Provide the [X, Y] coordinate of the cell's center where the given text is located.  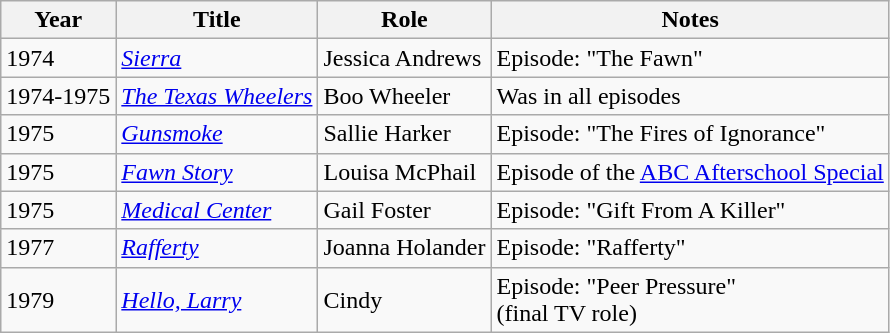
Medical Center [217, 210]
Was in all episodes [690, 96]
Louisa McPhail [404, 172]
Hello, Larry [217, 300]
Notes [690, 20]
Fawn Story [217, 172]
Boo Wheeler [404, 96]
Jessica Andrews [404, 58]
1979 [58, 300]
Gunsmoke [217, 134]
Episode of the ABC Afterschool Special [690, 172]
Episode: "Gift From A Killer" [690, 210]
Rafferty [217, 248]
Sallie Harker [404, 134]
Role [404, 20]
The Texas Wheelers [217, 96]
Episode: "Peer Pressure"(final TV role) [690, 300]
Cindy [404, 300]
Gail Foster [404, 210]
Episode: "The Fawn" [690, 58]
1977 [58, 248]
Sierra [217, 58]
1974-1975 [58, 96]
1974 [58, 58]
Episode: "Rafferty" [690, 248]
Episode: "The Fires of Ignorance" [690, 134]
Year [58, 20]
Title [217, 20]
Joanna Holander [404, 248]
